For the text-containing cell, return its midpoint in [X, Y] coordinate format. 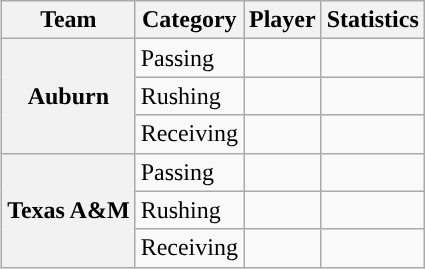
Auburn [69, 96]
Statistics [372, 20]
Texas A&M [69, 210]
Player [283, 20]
Team [69, 20]
Category [189, 20]
